Provide the [X, Y] coordinate of the cell's center where the given text is located.  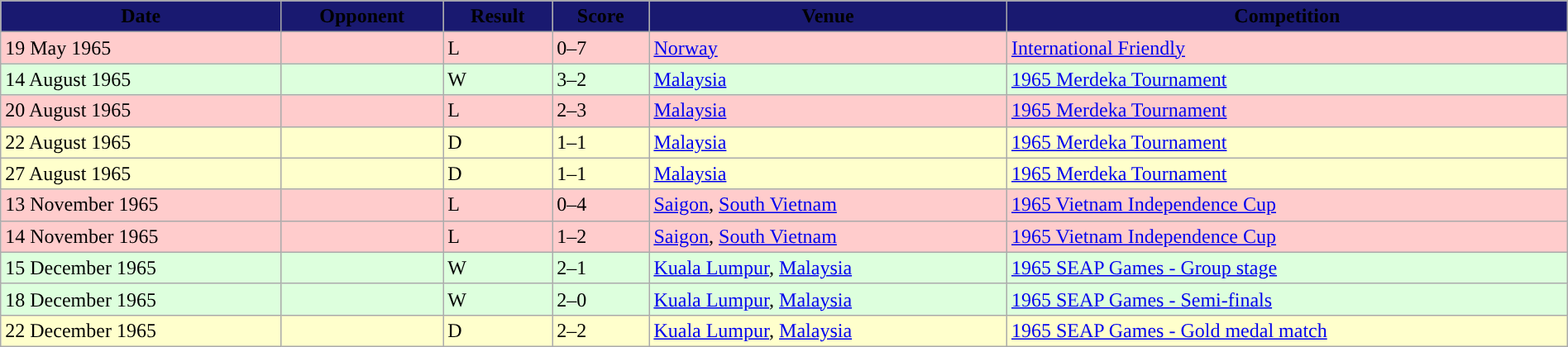
0–7 [600, 48]
Date [141, 17]
22 December 1965 [141, 330]
19 May 1965 [141, 48]
22 August 1965 [141, 142]
1965 SEAP Games - Gold medal match [1287, 330]
3–2 [600, 79]
15 December 1965 [141, 268]
13 November 1965 [141, 205]
2–3 [600, 111]
0–4 [600, 205]
1965 SEAP Games - Semi-finals [1287, 299]
Venue [829, 17]
1–2 [600, 236]
Norway [829, 48]
18 December 1965 [141, 299]
International Friendly [1287, 48]
20 August 1965 [141, 111]
Competition [1287, 17]
Result [498, 17]
2–2 [600, 330]
14 November 1965 [141, 236]
1965 SEAP Games - Group stage [1287, 268]
Opponent [362, 17]
14 August 1965 [141, 79]
Score [600, 17]
2–0 [600, 299]
2–1 [600, 268]
27 August 1965 [141, 173]
